Scan for the cell matching the given text and deliver its (x, y) coordinate at center. 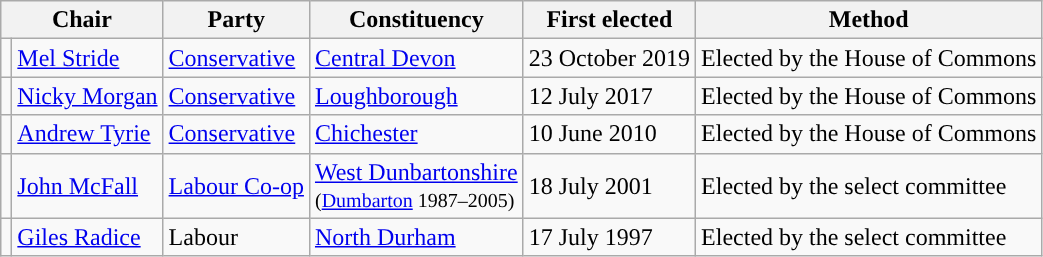
Central Devon (416, 58)
Labour (236, 237)
18 July 2001 (609, 186)
12 July 2017 (609, 96)
10 June 2010 (609, 134)
Nicky Morgan (88, 96)
23 October 2019 (609, 58)
Chichester (416, 134)
Constituency (416, 20)
First elected (609, 20)
Giles Radice (88, 237)
John McFall (88, 186)
Loughborough (416, 96)
Chair (82, 20)
Labour Co-op (236, 186)
Andrew Tyrie (88, 134)
North Durham (416, 237)
Party (236, 20)
17 July 1997 (609, 237)
Mel Stride (88, 58)
Method (869, 20)
West Dunbartonshire(Dumbarton 1987–2005) (416, 186)
